Scan for the cell matching the given text and deliver its (X, Y) coordinate at center. 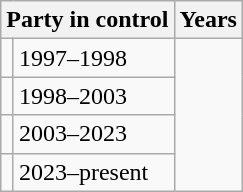
Party in control (88, 20)
1998–2003 (94, 96)
1997–1998 (94, 58)
Years (208, 20)
2023–present (94, 172)
2003–2023 (94, 134)
